Search for the cell housing the specified text and yield its (x, y) center coordinate. 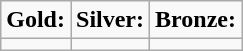
Gold: (36, 20)
Bronze: (196, 20)
Silver: (110, 20)
